Provide the [X, Y] coordinate of the cell's center where the given text is located.  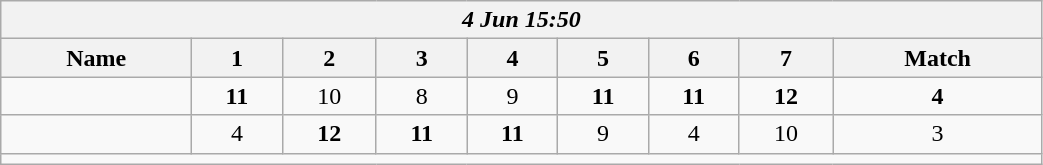
2 [329, 58]
Match [938, 58]
4 Jun 15:50 [522, 20]
6 [694, 58]
8 [422, 96]
5 [604, 58]
1 [238, 58]
7 [786, 58]
Name [96, 58]
